Determine the (x, y) coordinate at the center of the cell enclosing the given text.  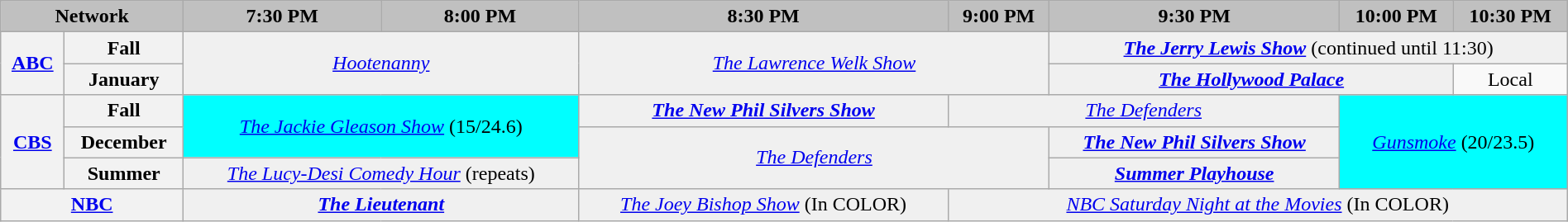
CBS (33, 142)
The Hollywood Palace (1251, 79)
8:00 PM (480, 17)
9:00 PM (999, 17)
The Lawrence Welk Show (814, 64)
ABC (33, 64)
Network (93, 17)
Summer Playhouse (1194, 173)
December (124, 142)
7:30 PM (283, 17)
Hootenanny (381, 64)
NBC Saturday Night at the Movies (In COLOR) (1257, 205)
Local (1510, 79)
NBC (93, 205)
The Jackie Gleason Show (15/24.6) (381, 126)
January (124, 79)
Summer (124, 173)
The Lieutenant (381, 205)
10:00 PM (1396, 17)
The Joey Bishop Show (In COLOR) (763, 205)
9:30 PM (1194, 17)
The Lucy-Desi Comedy Hour (repeats) (381, 173)
Gunsmoke (20/23.5) (1453, 142)
The Jerry Lewis Show (continued until 11:30) (1308, 48)
8:30 PM (763, 17)
10:30 PM (1510, 17)
